From the cell containing the given text, extract its center point as [X, Y] coordinate. 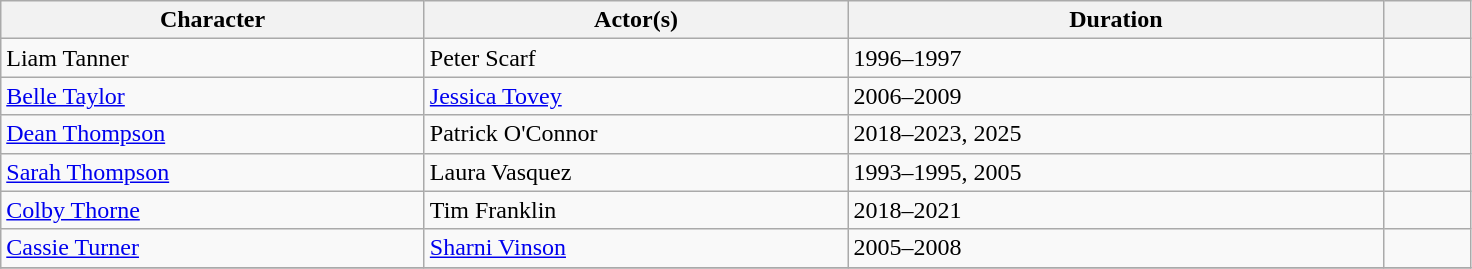
Laura Vasquez [636, 172]
2006–2009 [1116, 96]
Dean Thompson [213, 134]
Liam Tanner [213, 58]
1996–1997 [1116, 58]
Peter Scarf [636, 58]
2005–2008 [1116, 248]
Character [213, 20]
2018–2021 [1116, 210]
Sarah Thompson [213, 172]
Jessica Tovey [636, 96]
Patrick O'Connor [636, 134]
Colby Thorne [213, 210]
Belle Taylor [213, 96]
Actor(s) [636, 20]
Tim Franklin [636, 210]
Duration [1116, 20]
Sharni Vinson [636, 248]
1993–1995, 2005 [1116, 172]
Cassie Turner [213, 248]
2018–2023, 2025 [1116, 134]
